Capture the cell that displays the provided text and extract its (x, y) central coordinate. 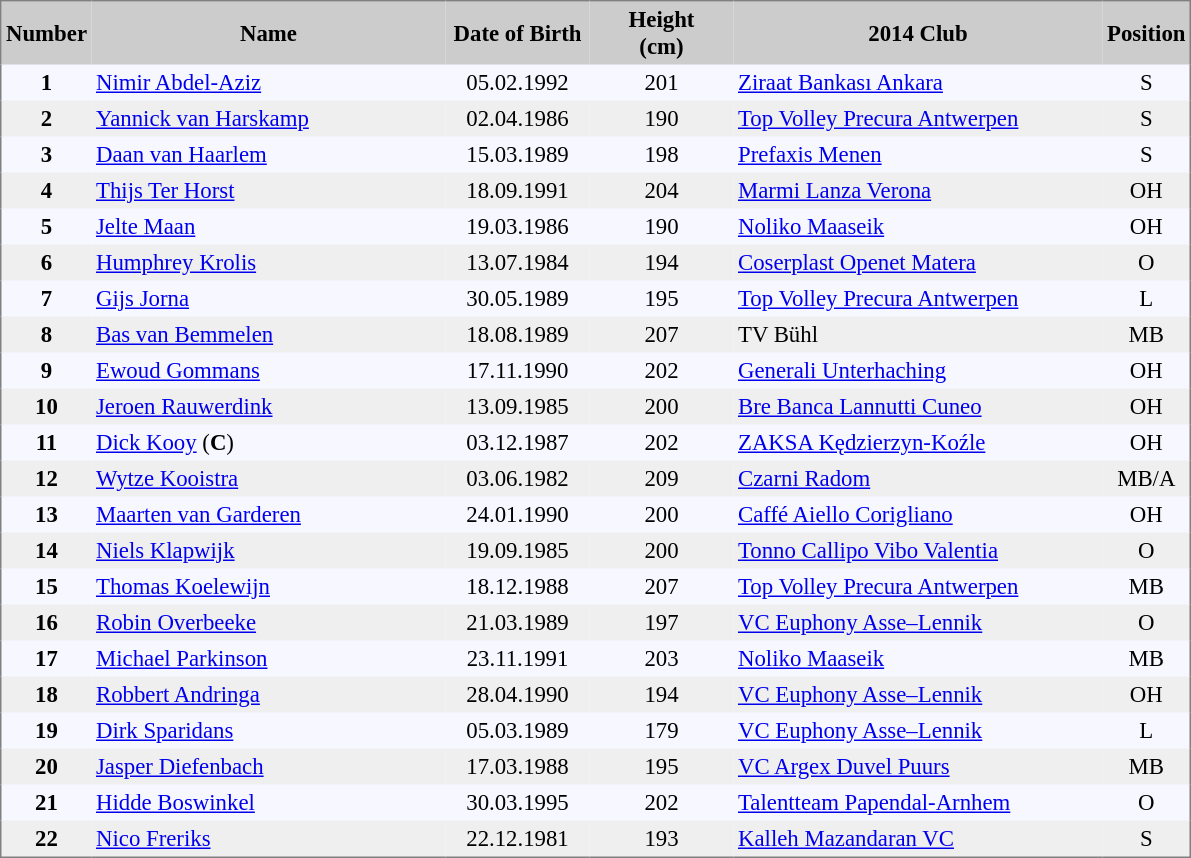
Robin Overbeeke (269, 622)
Marmi Lanza Verona (918, 190)
Number (46, 33)
197 (662, 622)
4 (46, 190)
Position (1146, 33)
19.03.1986 (518, 226)
11 (46, 442)
Thijs Ter Horst (269, 190)
18.09.1991 (518, 190)
17 (46, 658)
18.12.1988 (518, 586)
03.12.1987 (518, 442)
15.03.1989 (518, 154)
Yannick van Harskamp (269, 118)
14 (46, 550)
Gijs Jorna (269, 298)
MB/A (1146, 478)
13.09.1985 (518, 406)
3 (46, 154)
19 (46, 730)
2014 Club (918, 33)
Bre Banca Lannutti Cuneo (918, 406)
8 (46, 334)
Name (269, 33)
201 (662, 82)
209 (662, 478)
18.08.1989 (518, 334)
Dick Kooy (C) (269, 442)
9 (46, 370)
Wytze Kooistra (269, 478)
Height(cm) (662, 33)
203 (662, 658)
30.05.1989 (518, 298)
21.03.1989 (518, 622)
Thomas Koelewijn (269, 586)
TV Bühl (918, 334)
17.11.1990 (518, 370)
Dirk Sparidans (269, 730)
22 (46, 838)
20 (46, 766)
Jelte Maan (269, 226)
Niels Klapwijk (269, 550)
204 (662, 190)
22.12.1981 (518, 838)
16 (46, 622)
10 (46, 406)
Caffé Aiello Corigliano (918, 514)
Czarni Radom (918, 478)
7 (46, 298)
23.11.1991 (518, 658)
179 (662, 730)
28.04.1990 (518, 694)
Robbert Andringa (269, 694)
2 (46, 118)
Kalleh Mazandaran VC (918, 838)
Talentteam Papendal-Arnhem (918, 802)
Hidde Boswinkel (269, 802)
Generali Unterhaching (918, 370)
5 (46, 226)
Jasper Diefenbach (269, 766)
198 (662, 154)
Michael Parkinson (269, 658)
Nimir Abdel-Aziz (269, 82)
ZAKSA Kędzierzyn-Koźle (918, 442)
1 (46, 82)
13 (46, 514)
05.02.1992 (518, 82)
Humphrey Krolis (269, 262)
Ziraat Bankası Ankara (918, 82)
17.03.1988 (518, 766)
Prefaxis Menen (918, 154)
Nico Freriks (269, 838)
15 (46, 586)
18 (46, 694)
Ewoud Gommans (269, 370)
21 (46, 802)
02.04.1986 (518, 118)
Maarten van Garderen (269, 514)
VC Argex Duvel Puurs (918, 766)
13.07.1984 (518, 262)
6 (46, 262)
193 (662, 838)
Daan van Haarlem (269, 154)
24.01.1990 (518, 514)
03.06.1982 (518, 478)
Coserplast Openet Matera (918, 262)
05.03.1989 (518, 730)
Bas van Bemmelen (269, 334)
12 (46, 478)
30.03.1995 (518, 802)
Jeroen Rauwerdink (269, 406)
Tonno Callipo Vibo Valentia (918, 550)
19.09.1985 (518, 550)
Date of Birth (518, 33)
